Scan for the cell matching the given text and deliver its [x, y] coordinate at center. 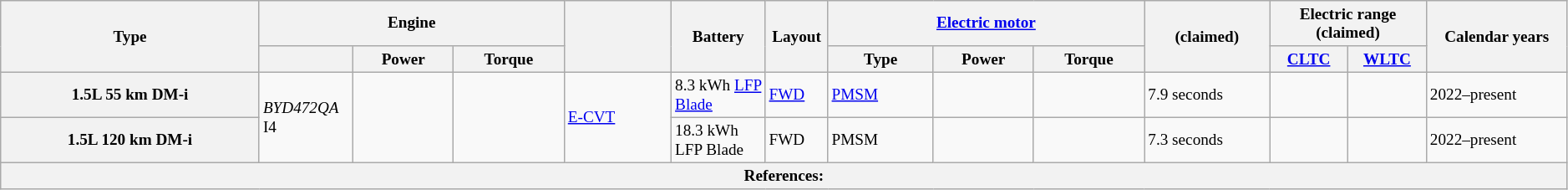
WLTC [1388, 59]
Electric range (claimed) [1348, 23]
Layout [797, 37]
Engine [411, 23]
(claimed) [1207, 37]
Battery [718, 37]
E-CVT [617, 117]
18.3 kWh LFP Blade [718, 140]
BYD472QA I4 [306, 117]
7.9 seconds [1207, 95]
Calendar years [1497, 37]
CLTC [1309, 59]
Electric motor [986, 23]
1.5L 55 km DM-i [130, 95]
References: [784, 177]
1.5L 120 km DM-i [130, 140]
7.3 seconds [1207, 140]
8.3 kWh LFP Blade [718, 95]
